Locate the cell with the specified text and output its (X, Y) center coordinate. 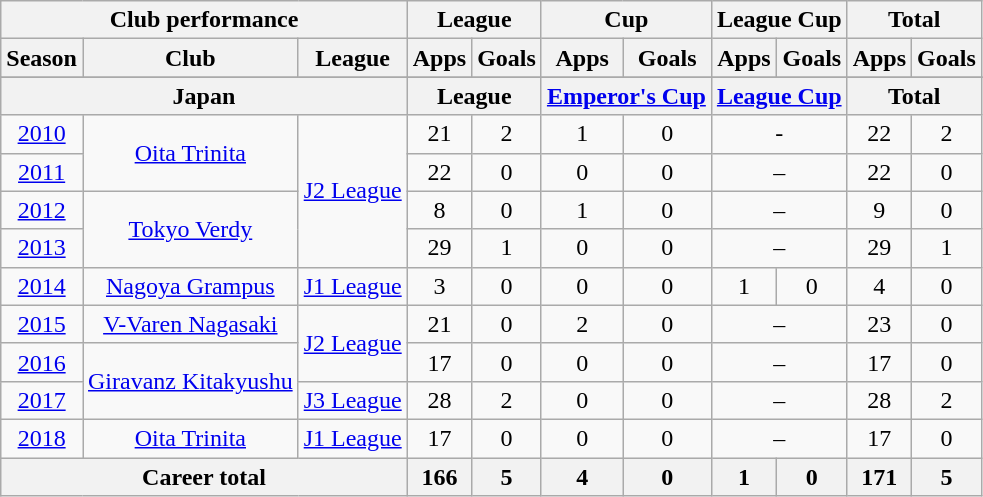
2018 (42, 438)
Tokyo Verdy (190, 229)
2010 (42, 134)
2015 (42, 324)
9 (879, 210)
2014 (42, 286)
J3 League (352, 400)
Emperor's Cup (626, 96)
Cup (626, 20)
2017 (42, 400)
- (779, 134)
Club (190, 58)
Season (42, 58)
3 (439, 286)
171 (879, 477)
Nagoya Grampus (190, 286)
23 (879, 324)
2016 (42, 362)
Giravanz Kitakyushu (190, 381)
2013 (42, 248)
Japan (204, 96)
2011 (42, 172)
8 (439, 210)
Club performance (204, 20)
2012 (42, 210)
V-Varen Nagasaki (190, 324)
166 (439, 477)
Career total (204, 477)
